Provide the [X, Y] coordinate of the cell's center where the given text is located.  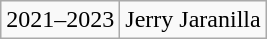
2021–2023 [60, 20]
Jerry Jaranilla [193, 20]
